Pinpoint the cell where the given text exists, returning its (x, y) midpoint coordinate. 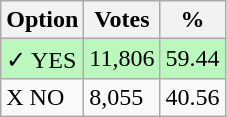
11,806 (122, 59)
8,055 (122, 97)
59.44 (192, 59)
% (192, 20)
X NO (42, 97)
Option (42, 20)
Votes (122, 20)
40.56 (192, 97)
✓ YES (42, 59)
